Capture the cell that displays the provided text and extract its (X, Y) central coordinate. 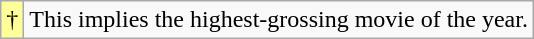
This implies the highest-grossing movie of the year. (279, 20)
† (12, 20)
